Scan for the cell matching the given text and deliver its [X, Y] coordinate at center. 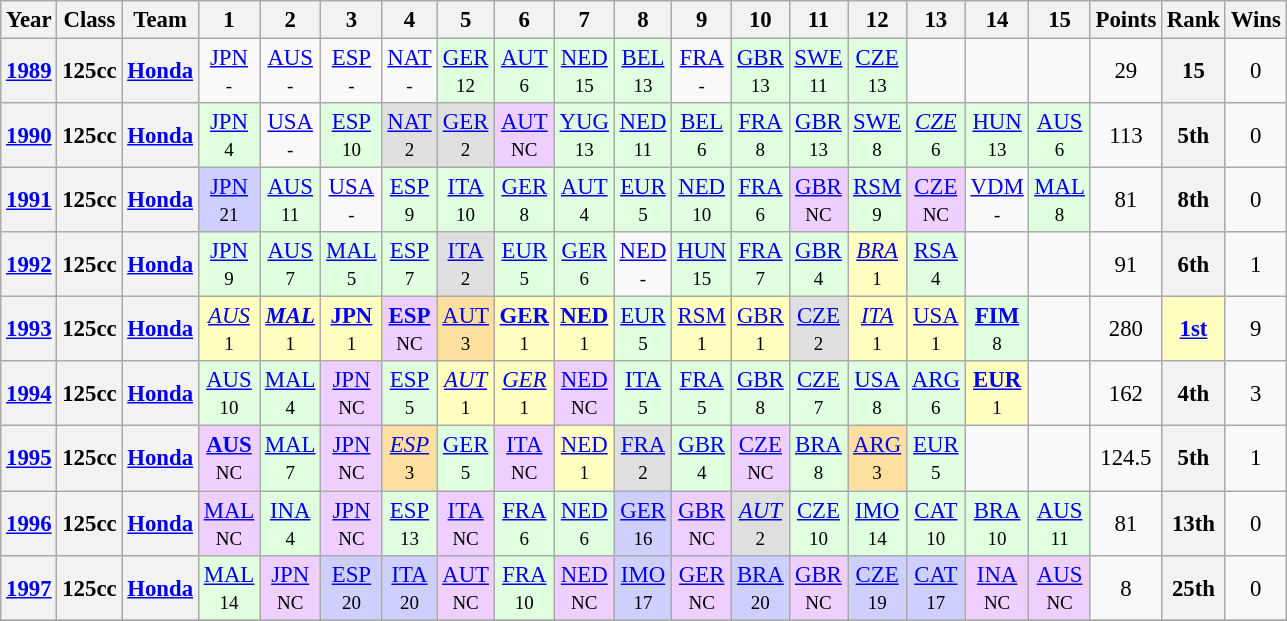
JPN1 [352, 330]
Team [160, 20]
FRA- [702, 72]
280 [1126, 330]
GBR1 [760, 330]
12 [878, 20]
BEL6 [702, 136]
AUS1 [228, 330]
SWE11 [818, 72]
8th [1194, 200]
GER8 [524, 200]
MAL8 [1060, 200]
1990 [29, 136]
124.5 [1126, 458]
MALNC [228, 524]
Rank [1194, 20]
USA8 [878, 394]
1994 [29, 394]
Wins [1256, 20]
ESP10 [352, 136]
MAL4 [290, 394]
JPN21 [228, 200]
AUT1 [466, 394]
BRA20 [760, 588]
Class [90, 20]
CZE19 [878, 588]
NED6 [584, 524]
MAL14 [228, 588]
29 [1126, 72]
1997 [29, 588]
JPN4 [228, 136]
4th [1194, 394]
FIM8 [997, 330]
1991 [29, 200]
6th [1194, 264]
ITA20 [410, 588]
CZE7 [818, 394]
NAT- [410, 72]
AUS6 [1060, 136]
IMO14 [878, 524]
CAT17 [936, 588]
7 [584, 20]
1996 [29, 524]
162 [1126, 394]
HUN15 [702, 264]
1993 [29, 330]
13 [936, 20]
FRA8 [760, 136]
JPN9 [228, 264]
VDM- [997, 200]
ESP7 [410, 264]
CZE13 [878, 72]
1st [1194, 330]
91 [1126, 264]
CZE6 [936, 136]
IMO17 [642, 588]
ESP3 [410, 458]
FRA2 [642, 458]
GERNC [702, 588]
5 [466, 20]
FRA10 [524, 588]
11 [818, 20]
AUS- [290, 72]
JPN- [228, 72]
2 [290, 20]
CZE2 [818, 330]
GER2 [466, 136]
4 [410, 20]
1995 [29, 458]
MAL5 [352, 264]
1992 [29, 264]
BRA8 [818, 458]
GBR8 [760, 394]
AUT2 [760, 524]
ESP20 [352, 588]
FRA7 [760, 264]
RSA4 [936, 264]
ARG6 [936, 394]
ESP9 [410, 200]
USA1 [936, 330]
YUG13 [584, 136]
1989 [29, 72]
ITA1 [878, 330]
ITA10 [466, 200]
AUT4 [584, 200]
RSM1 [702, 330]
BRA10 [997, 524]
AUT6 [524, 72]
Year [29, 20]
MAL7 [290, 458]
GER5 [466, 458]
NED11 [642, 136]
SWE8 [878, 136]
ESP13 [410, 524]
Points [1126, 20]
ITA2 [466, 264]
ESP- [352, 72]
14 [997, 20]
ITA5 [642, 394]
10 [760, 20]
AUS10 [228, 394]
HUN13 [997, 136]
GER6 [584, 264]
13th [1194, 524]
RSM9 [878, 200]
BRA1 [878, 264]
FRA5 [702, 394]
ESPNC [410, 330]
NED15 [584, 72]
GER16 [642, 524]
AUT3 [466, 330]
MAL1 [290, 330]
CAT10 [936, 524]
25th [1194, 588]
GER12 [466, 72]
EUR1 [997, 394]
AUS7 [290, 264]
ESP5 [410, 394]
113 [1126, 136]
ARG3 [878, 458]
NED- [642, 264]
INA4 [290, 524]
NAT2 [410, 136]
CZE10 [818, 524]
BEL13 [642, 72]
NED10 [702, 200]
6 [524, 20]
INANC [997, 588]
